Locate the cell with the specified text and output its (x, y) center coordinate. 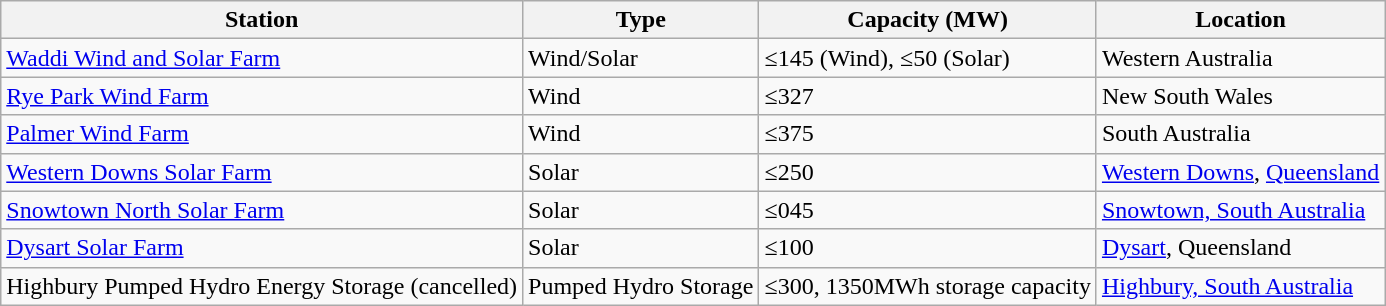
Rye Park Wind Farm (262, 96)
≤045 (928, 210)
≤100 (928, 248)
Wind/Solar (641, 58)
Pumped Hydro Storage (641, 286)
Snowtown, South Australia (1240, 210)
Dysart Solar Farm (262, 248)
Capacity (MW) (928, 20)
Dysart, Queensland (1240, 248)
≤327 (928, 96)
Western Australia (1240, 58)
Station (262, 20)
Waddi Wind and Solar Farm (262, 58)
Type (641, 20)
≤250 (928, 172)
≤375 (928, 134)
Highbury, South Australia (1240, 286)
New South Wales (1240, 96)
Western Downs Solar Farm (262, 172)
South Australia (1240, 134)
Western Downs, Queensland (1240, 172)
≤300, 1350MWh storage capacity (928, 286)
Snowtown North Solar Farm (262, 210)
Palmer Wind Farm (262, 134)
Highbury Pumped Hydro Energy Storage (cancelled) (262, 286)
Location (1240, 20)
≤145 (Wind), ≤50 (Solar) (928, 58)
